Determine the (x, y) coordinate at the center of the cell enclosing the given text.  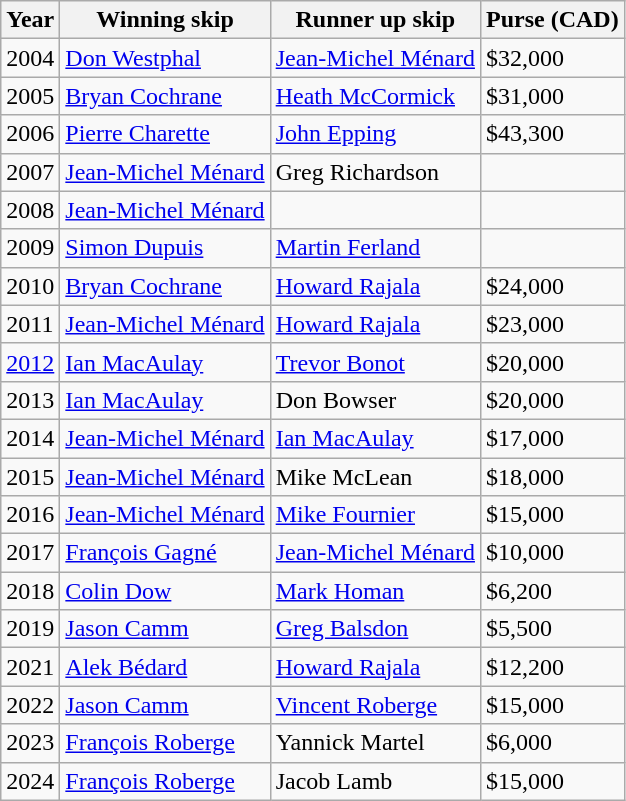
Don Bowser (375, 400)
2016 (30, 515)
$23,000 (552, 324)
Yannick Martel (375, 743)
$12,200 (552, 667)
2006 (30, 134)
2004 (30, 58)
$10,000 (552, 553)
Winning skip (165, 20)
2015 (30, 477)
Runner up skip (375, 20)
2011 (30, 324)
$5,500 (552, 629)
Simon Dupuis (165, 248)
Purse (CAD) (552, 20)
$6,200 (552, 591)
2019 (30, 629)
2013 (30, 400)
2005 (30, 96)
Colin Dow (165, 591)
François Gagné (165, 553)
Alek Bédard (165, 667)
2018 (30, 591)
2009 (30, 248)
Greg Richardson (375, 172)
$31,000 (552, 96)
2008 (30, 210)
$24,000 (552, 286)
Mike Fournier (375, 515)
Mike McLean (375, 477)
$32,000 (552, 58)
2017 (30, 553)
2010 (30, 286)
Mark Homan (375, 591)
Pierre Charette (165, 134)
John Epping (375, 134)
2007 (30, 172)
Trevor Bonot (375, 362)
2014 (30, 438)
$17,000 (552, 438)
$43,300 (552, 134)
2024 (30, 781)
Jacob Lamb (375, 781)
Greg Balsdon (375, 629)
Year (30, 20)
2021 (30, 667)
2012 (30, 362)
Vincent Roberge (375, 705)
Don Westphal (165, 58)
Heath McCormick (375, 96)
$6,000 (552, 743)
2022 (30, 705)
Martin Ferland (375, 248)
2023 (30, 743)
$18,000 (552, 477)
